Find where the given text appears and provide that cell's center as [X, Y] coordinate. 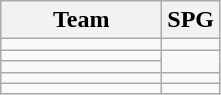
SPG [191, 20]
Team [82, 20]
